Find where the given text appears and provide that cell's center as (x, y) coordinate. 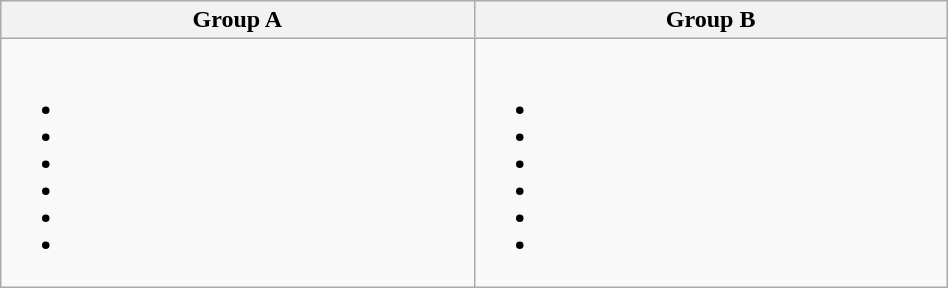
Group B (710, 20)
Group A (238, 20)
